From the cell containing the given text, extract its center point as [x, y] coordinate. 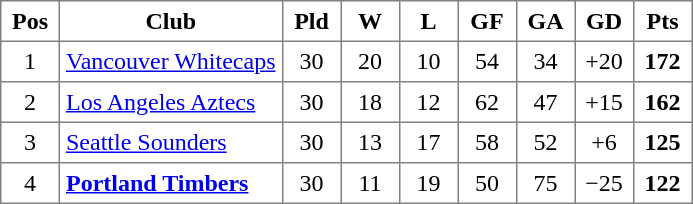
3 [30, 142]
+20 [604, 61]
GF [487, 21]
52 [545, 142]
122 [662, 183]
47 [545, 102]
10 [428, 61]
75 [545, 183]
+6 [604, 142]
W [370, 21]
GD [604, 21]
Portland Timbers [170, 183]
62 [487, 102]
+15 [604, 102]
34 [545, 61]
1 [30, 61]
20 [370, 61]
18 [370, 102]
12 [428, 102]
19 [428, 183]
L [428, 21]
Los Angeles Aztecs [170, 102]
11 [370, 183]
125 [662, 142]
GA [545, 21]
50 [487, 183]
172 [662, 61]
2 [30, 102]
54 [487, 61]
4 [30, 183]
Pos [30, 21]
162 [662, 102]
Club [170, 21]
Seattle Sounders [170, 142]
−25 [604, 183]
58 [487, 142]
Vancouver Whitecaps [170, 61]
Pts [662, 21]
Pld [311, 21]
17 [428, 142]
13 [370, 142]
